From the cell containing the given text, extract its center point as (X, Y) coordinate. 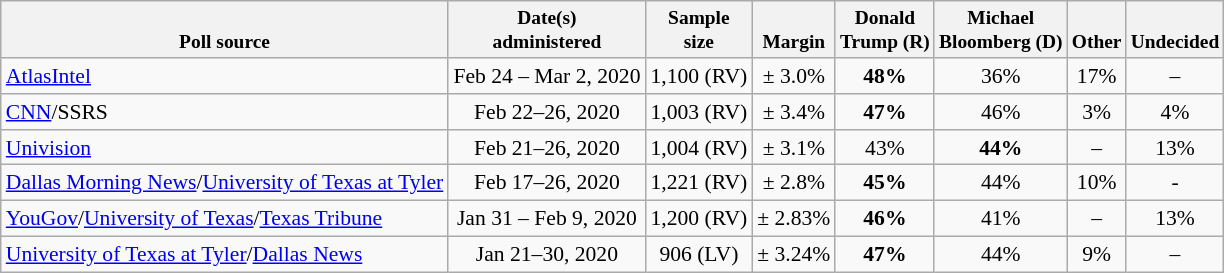
17% (1096, 76)
41% (1000, 219)
DonaldTrump (R) (884, 30)
1,004 (RV) (700, 148)
43% (884, 148)
9% (1096, 254)
Feb 21–26, 2020 (546, 148)
Feb 22–26, 2020 (546, 112)
10% (1096, 183)
4% (1175, 112)
AtlasIntel (225, 76)
1,221 (RV) (700, 183)
Date(s)administered (546, 30)
CNN/SSRS (225, 112)
Feb 24 – Mar 2, 2020 (546, 76)
45% (884, 183)
3% (1096, 112)
Jan 31 – Feb 9, 2020 (546, 219)
Samplesize (700, 30)
MichaelBloomberg (D) (1000, 30)
Univision (225, 148)
906 (LV) (700, 254)
Feb 17–26, 2020 (546, 183)
Undecided (1175, 30)
36% (1000, 76)
± 3.1% (794, 148)
Other (1096, 30)
University of Texas at Tyler/Dallas News (225, 254)
Jan 21–30, 2020 (546, 254)
± 3.4% (794, 112)
± 2.8% (794, 183)
Dallas Morning News/University of Texas at Tyler (225, 183)
± 3.0% (794, 76)
1,200 (RV) (700, 219)
Poll source (225, 30)
1,003 (RV) (700, 112)
- (1175, 183)
1,100 (RV) (700, 76)
± 3.24% (794, 254)
YouGov/University of Texas/Texas Tribune (225, 219)
48% (884, 76)
Margin (794, 30)
± 2.83% (794, 219)
